Return [X, Y] of the center of cell containing provided text 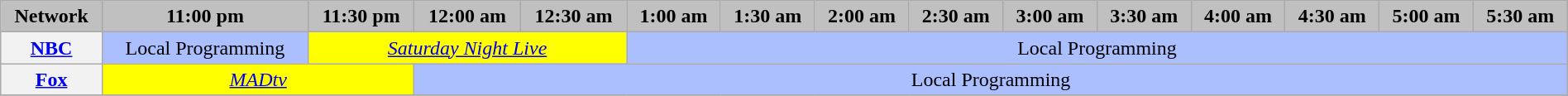
3:00 am [1050, 17]
5:30 am [1520, 17]
NBC [51, 48]
MADtv [258, 79]
1:30 am [767, 17]
2:30 am [956, 17]
4:30 am [1332, 17]
11:30 pm [361, 17]
Fox [51, 79]
12:30 am [573, 17]
12:00 am [467, 17]
3:30 am [1144, 17]
Saturday Night Live [466, 48]
Network [51, 17]
4:00 am [1238, 17]
2:00 am [862, 17]
1:00 am [674, 17]
11:00 pm [205, 17]
5:00 am [1427, 17]
